Return (X, Y) of the center of cell containing provided text 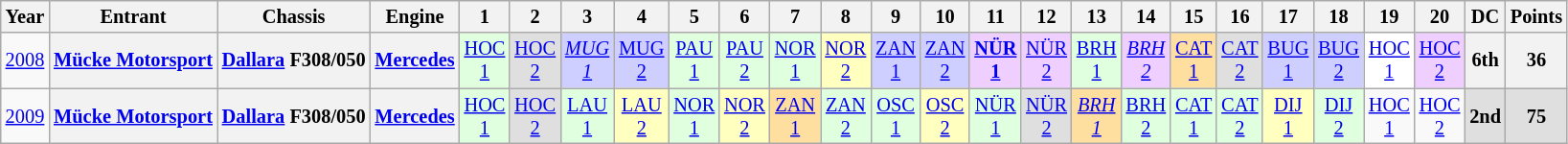
15 (1193, 16)
75 (1536, 116)
BUG2 (1339, 60)
11 (995, 16)
DIJ1 (1287, 116)
MUG2 (642, 60)
Chassis (294, 16)
DC (1485, 16)
12 (1046, 16)
16 (1239, 16)
4 (642, 16)
36 (1536, 60)
MUG1 (587, 60)
5 (693, 16)
19 (1389, 16)
7 (795, 16)
1 (485, 16)
LAU2 (642, 116)
Points (1536, 16)
3 (587, 16)
PAU2 (745, 60)
9 (896, 16)
2009 (25, 116)
PAU1 (693, 60)
DIJ2 (1339, 116)
2nd (1485, 116)
8 (845, 16)
13 (1097, 16)
18 (1339, 16)
6 (745, 16)
BUG1 (1287, 60)
14 (1147, 16)
10 (945, 16)
2008 (25, 60)
20 (1441, 16)
OSC1 (896, 116)
LAU1 (587, 116)
17 (1287, 16)
6th (1485, 60)
Year (25, 16)
OSC2 (945, 116)
Engine (416, 16)
2 (534, 16)
Entrant (133, 16)
